Return [x, y] of the center of cell containing provided text 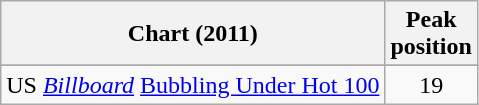
19 [431, 85]
Chart (2011) [193, 34]
US Billboard Bubbling Under Hot 100 [193, 85]
Peakposition [431, 34]
